For the text-containing cell, return its midpoint in [x, y] coordinate format. 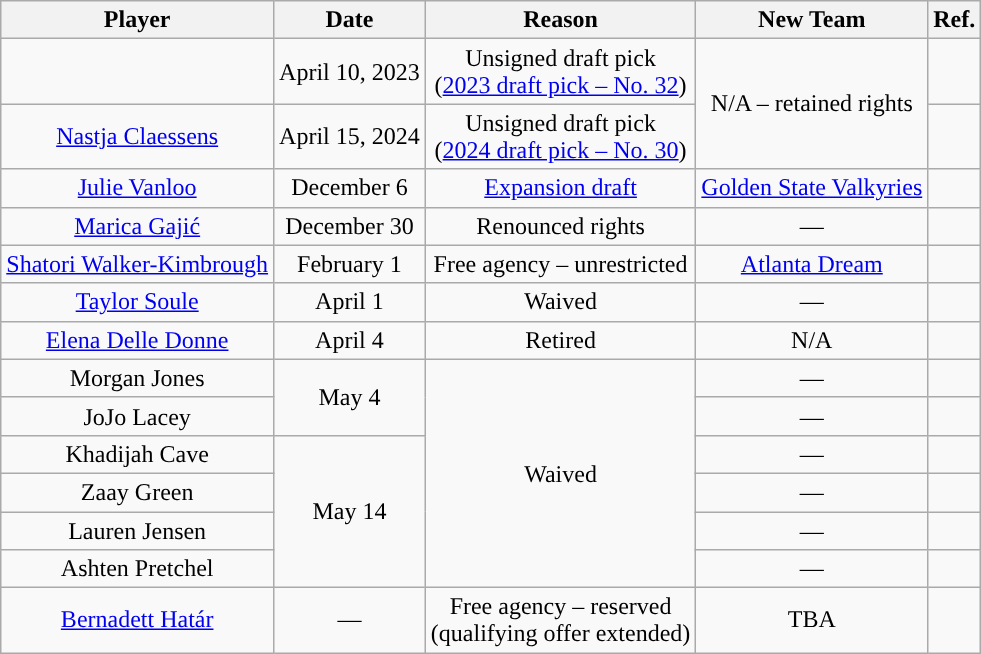
Khadijah Cave [138, 454]
April 4 [350, 340]
Renounced rights [560, 226]
Shatori Walker-Kimbrough [138, 264]
Golden State Valkyries [812, 188]
Ashten Pretchel [138, 569]
N/A [812, 340]
Retired [560, 340]
TBA [812, 620]
February 1 [350, 264]
December 30 [350, 226]
May 14 [350, 511]
Nastja Claessens [138, 136]
Free agency – reserved(qualifying offer extended) [560, 620]
JoJo Lacey [138, 416]
Free agency – unrestricted [560, 264]
Atlanta Dream [812, 264]
April 15, 2024 [350, 136]
Taylor Soule [138, 302]
Julie Vanloo [138, 188]
Unsigned draft pick(2023 draft pick – No. 32) [560, 72]
New Team [812, 20]
N/A – retained rights [812, 104]
Expansion draft [560, 188]
Bernadett Határ [138, 620]
Elena Delle Donne [138, 340]
Date [350, 20]
Marica Gajić [138, 226]
Unsigned draft pick(2024 draft pick – No. 30) [560, 136]
Zaay Green [138, 492]
Lauren Jensen [138, 531]
Player [138, 20]
Ref. [954, 20]
May 4 [350, 397]
Morgan Jones [138, 378]
Reason [560, 20]
December 6 [350, 188]
April 1 [350, 302]
April 10, 2023 [350, 72]
